Determine the (x, y) coordinate at the center of the cell enclosing the given text.  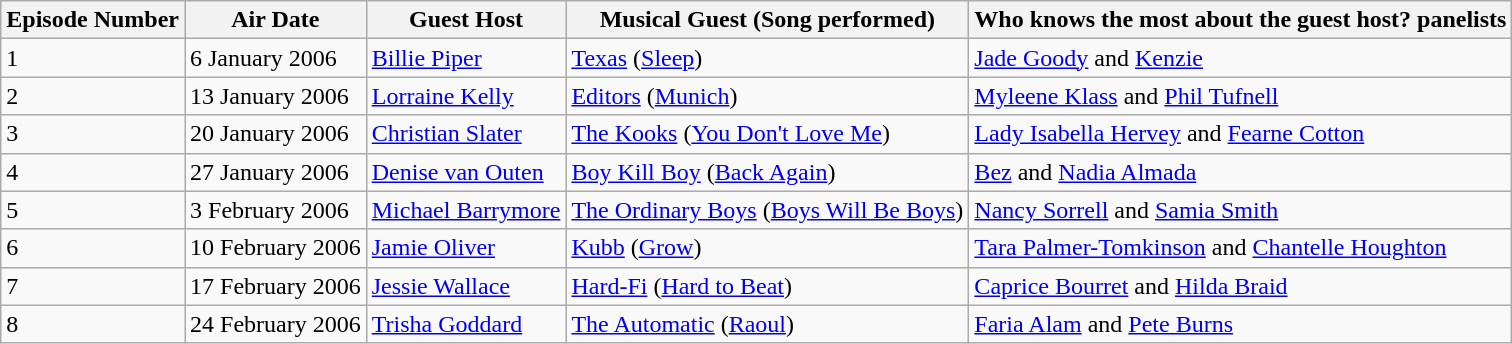
4 (93, 172)
The Ordinary Boys (Boys Will Be Boys) (768, 210)
3 February 2006 (275, 210)
Air Date (275, 20)
Guest Host (466, 20)
Myleene Klass and Phil Tufnell (1240, 96)
The Kooks (You Don't Love Me) (768, 134)
Editors (Munich) (768, 96)
The Automatic (Raoul) (768, 324)
24 February 2006 (275, 324)
Billie Piper (466, 58)
2 (93, 96)
Who knows the most about the guest host? panelists (1240, 20)
20 January 2006 (275, 134)
8 (93, 324)
Hard-Fi (Hard to Beat) (768, 286)
17 February 2006 (275, 286)
Lady Isabella Hervey and Fearne Cotton (1240, 134)
27 January 2006 (275, 172)
Michael Barrymore (466, 210)
5 (93, 210)
13 January 2006 (275, 96)
Caprice Bourret and Hilda Braid (1240, 286)
Tara Palmer-Tomkinson and Chantelle Houghton (1240, 248)
6 January 2006 (275, 58)
Denise van Outen (466, 172)
Jessie Wallace (466, 286)
1 (93, 58)
Christian Slater (466, 134)
Texas (Sleep) (768, 58)
7 (93, 286)
Episode Number (93, 20)
Kubb (Grow) (768, 248)
Nancy Sorrell and Samia Smith (1240, 210)
Lorraine Kelly (466, 96)
6 (93, 248)
3 (93, 134)
10 February 2006 (275, 248)
Boy Kill Boy (Back Again) (768, 172)
Trisha Goddard (466, 324)
Jade Goody and Kenzie (1240, 58)
Faria Alam and Pete Burns (1240, 324)
Jamie Oliver (466, 248)
Musical Guest (Song performed) (768, 20)
Bez and Nadia Almada (1240, 172)
